Search for the cell housing the specified text and yield its [x, y] center coordinate. 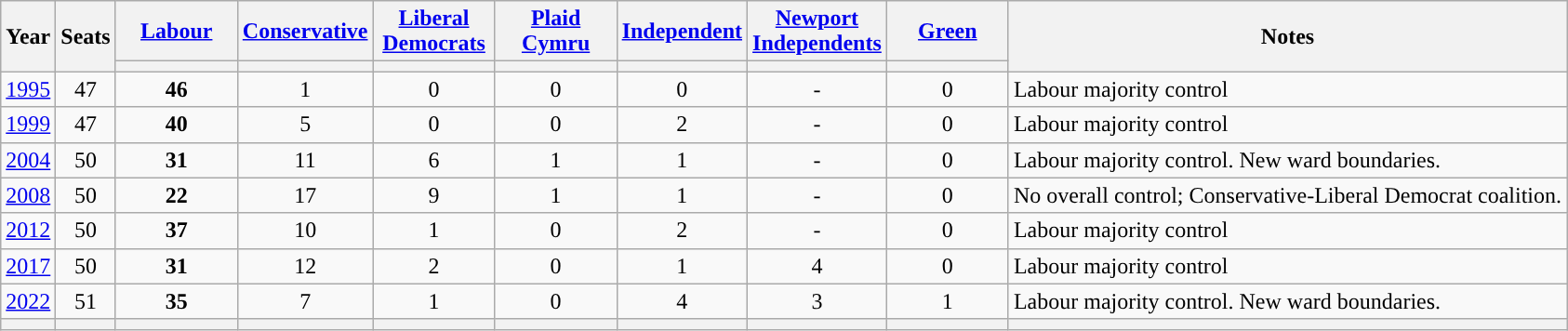
51 [86, 301]
35 [177, 301]
1995 [28, 89]
40 [177, 125]
10 [305, 231]
22 [177, 195]
37 [177, 231]
Seats [86, 36]
Plaid Cymru [556, 32]
2022 [28, 301]
46 [177, 89]
2004 [28, 160]
1999 [28, 125]
7 [305, 301]
Liberal Democrats [433, 32]
Conservative [305, 32]
Green [947, 32]
Labour [177, 32]
Independent [682, 32]
Year [28, 36]
2012 [28, 231]
11 [305, 160]
5 [305, 125]
17 [305, 195]
12 [305, 266]
9 [433, 195]
No overall control; Conservative-Liberal Democrat coalition. [1287, 195]
6 [433, 160]
Newport Independents [817, 32]
Notes [1287, 36]
3 [817, 301]
2017 [28, 266]
2008 [28, 195]
